Return the [X, Y] coordinate for the center point of the cell that contains the specified text.  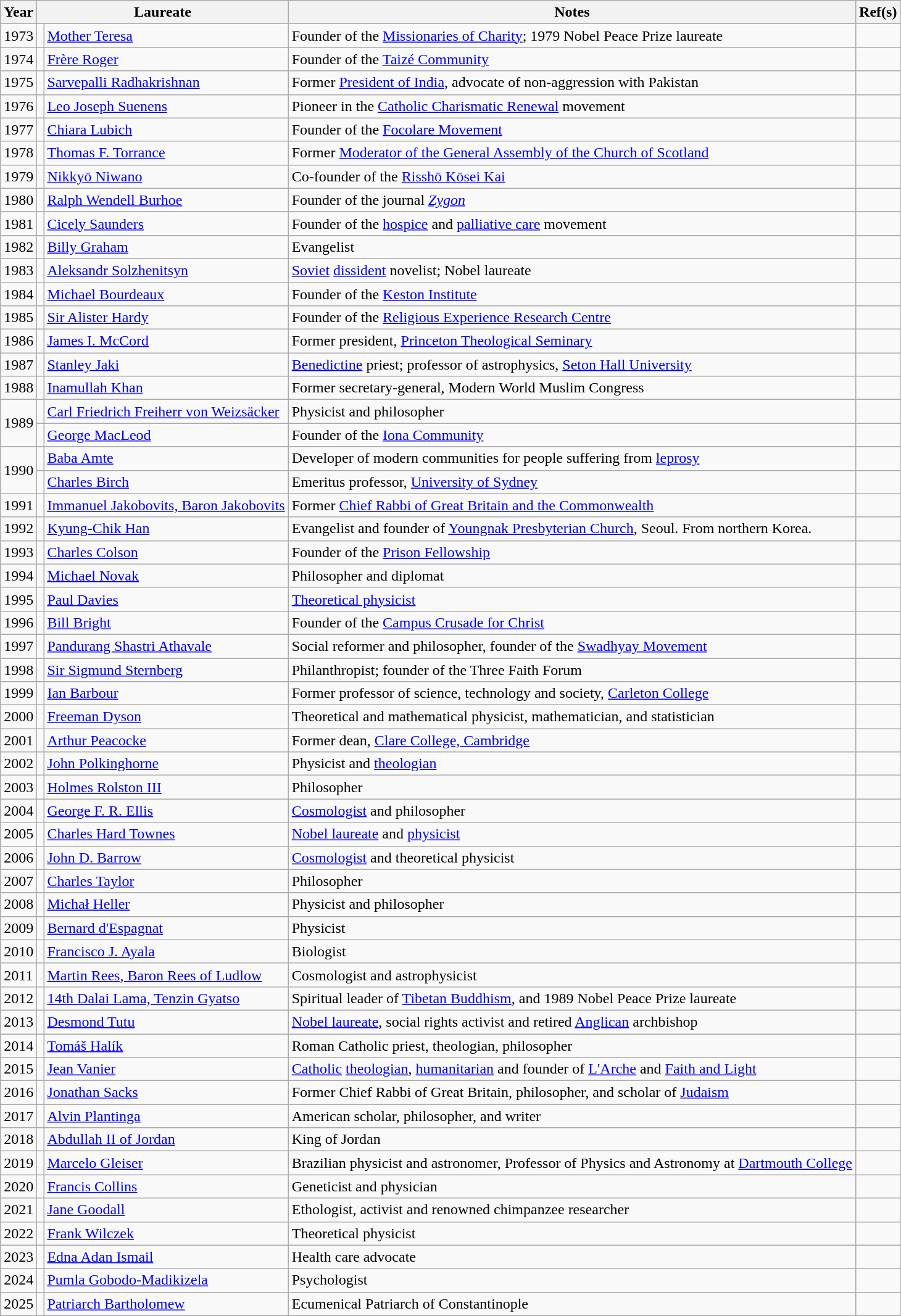
Roman Catholic priest, theologian, philosopher [571, 1046]
Benedictine priest; professor of astrophysics, Seton Hall University [571, 365]
Ian Barbour [166, 693]
Jean Vanier [166, 1069]
Co-founder of the Risshō Kōsei Kai [571, 176]
Immanuel Jakobovits, Baron Jakobovits [166, 505]
Charles Taylor [166, 881]
Kyung-Chik Han [166, 529]
Frère Roger [166, 59]
Founder of the Religious Experience Research Centre [571, 318]
1979 [19, 176]
Patriarch Bartholomew [166, 1304]
Pandurang Shastri Athavale [166, 646]
2019 [19, 1163]
1986 [19, 341]
2024 [19, 1280]
1974 [19, 59]
1993 [19, 552]
1996 [19, 623]
Arthur Peacocke [166, 740]
1989 [19, 423]
Paul Davies [166, 599]
Alvin Plantinga [166, 1116]
Charles Birch [166, 482]
1990 [19, 470]
2004 [19, 811]
Physicist and theologian [571, 764]
Founder of the Keston Institute [571, 294]
Former Moderator of the General Assembly of the Church of Scotland [571, 153]
1983 [19, 270]
Tomáš Halík [166, 1046]
Sir Alister Hardy [166, 318]
Former professor of science, technology and society, Carleton College [571, 693]
1978 [19, 153]
1980 [19, 200]
Founder of the Campus Crusade for Christ [571, 623]
Ethologist, activist and renowned chimpanzee researcher [571, 1210]
Health care advocate [571, 1257]
Frank Wilczek [166, 1233]
14th Dalai Lama, Tenzin Gyatso [166, 998]
Evangelist [571, 247]
Philanthropist; founder of the Three Faith Forum [571, 669]
Catholic theologian, humanitarian and founder of L'Arche and Faith and Light [571, 1069]
Spiritual leader of Tibetan Buddhism, and 1989 Nobel Peace Prize laureate [571, 998]
Francisco J. Ayala [166, 951]
Pumla Gobodo-Madikizela [166, 1280]
Jonathan Sacks [166, 1093]
2023 [19, 1257]
Founder of the Focolare Movement [571, 130]
Ralph Wendell Burhoe [166, 200]
King of Jordan [571, 1140]
Evangelist and founder of Youngnak Presbyterian Church, Seoul. From northern Korea. [571, 529]
John Polkinghorne [166, 764]
Aleksandr Solzhenitsyn [166, 270]
John D. Barrow [166, 858]
1976 [19, 106]
Nikkyō Niwano [166, 176]
Abdullah II of Jordan [166, 1140]
American scholar, philosopher, and writer [571, 1116]
Former president, Princeton Theological Seminary [571, 341]
Notes [571, 12]
2025 [19, 1304]
Cosmologist and philosopher [571, 811]
1991 [19, 505]
Cosmologist and astrophysicist [571, 975]
Physicist [571, 928]
Founder of the Prison Fellowship [571, 552]
2003 [19, 787]
1995 [19, 599]
Charles Hard Townes [166, 834]
Chiara Lubich [166, 130]
1999 [19, 693]
Jane Goodall [166, 1210]
2001 [19, 740]
Soviet dissident novelist; Nobel laureate [571, 270]
2002 [19, 764]
1981 [19, 223]
1975 [19, 83]
Martin Rees, Baron Rees of Ludlow [166, 975]
Cicely Saunders [166, 223]
Geneticist and physician [571, 1186]
Founder of the hospice and palliative care movement [571, 223]
Inamullah Khan [166, 388]
1998 [19, 669]
Nobel laureate, social rights activist and retired Anglican archbishop [571, 1022]
Leo Joseph Suenens [166, 106]
2013 [19, 1022]
Holmes Rolston III [166, 787]
Freeman Dyson [166, 717]
Pioneer in the Catholic Charismatic Renewal movement [571, 106]
Cosmologist and theoretical physicist [571, 858]
Laureate [163, 12]
2009 [19, 928]
Founder of the journal Zygon [571, 200]
George F. R. Ellis [166, 811]
Stanley Jaki [166, 365]
Edna Adan Ismail [166, 1257]
2017 [19, 1116]
2015 [19, 1069]
2021 [19, 1210]
1985 [19, 318]
2005 [19, 834]
Thomas F. Torrance [166, 153]
Former Chief Rabbi of Great Britain and the Commonwealth [571, 505]
2016 [19, 1093]
2018 [19, 1140]
2007 [19, 881]
2006 [19, 858]
Former secretary-general, Modern World Muslim Congress [571, 388]
2022 [19, 1233]
2020 [19, 1186]
1988 [19, 388]
Emeritus professor, University of Sydney [571, 482]
Charles Colson [166, 552]
Theoretical and mathematical physicist, mathematician, and statistician [571, 717]
Sarvepalli Radhakrishnan [166, 83]
James I. McCord [166, 341]
Michael Bourdeaux [166, 294]
Bill Bright [166, 623]
Biologist [571, 951]
Founder of the Taizé Community [571, 59]
1973 [19, 36]
2012 [19, 998]
2000 [19, 717]
1987 [19, 365]
2010 [19, 951]
Psychologist [571, 1280]
1994 [19, 576]
Ref(s) [878, 12]
Ecumenical Patriarch of Constantinople [571, 1304]
Year [19, 12]
Sir Sigmund Sternberg [166, 669]
Former President of India, advocate of non-aggression with Pakistan [571, 83]
Developer of modern communities for people suffering from leprosy [571, 458]
Former Chief Rabbi of Great Britain, philosopher, and scholar of Judaism [571, 1093]
Desmond Tutu [166, 1022]
Mother Teresa [166, 36]
Baba Amte [166, 458]
Billy Graham [166, 247]
2008 [19, 904]
Brazilian physicist and astronomer, Professor of Physics and Astronomy at Dartmouth College [571, 1163]
2011 [19, 975]
Carl Friedrich Freiherr von Weizsäcker [166, 412]
Bernard d'Espagnat [166, 928]
Founder of the Missionaries of Charity; 1979 Nobel Peace Prize laureate [571, 36]
Former dean, Clare College, Cambridge [571, 740]
Founder of the Iona Community [571, 435]
Philosopher and diplomat [571, 576]
Michael Novak [166, 576]
1977 [19, 130]
2014 [19, 1046]
1997 [19, 646]
Social reformer and philosopher, founder of the Swadhyay Movement [571, 646]
George MacLeod [166, 435]
1984 [19, 294]
1992 [19, 529]
1982 [19, 247]
Nobel laureate and physicist [571, 834]
Marcelo Gleiser [166, 1163]
Francis Collins [166, 1186]
Michał Heller [166, 904]
